From the cell containing the given text, extract its center point as (x, y) coordinate. 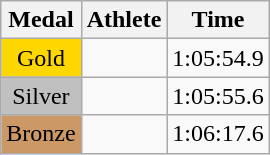
Bronze (41, 134)
1:05:55.6 (218, 96)
Medal (41, 20)
1:06:17.6 (218, 134)
Athlete (124, 20)
Time (218, 20)
Silver (41, 96)
1:05:54.9 (218, 58)
Gold (41, 58)
